Find where the given text appears and provide that cell's center as [x, y] coordinate. 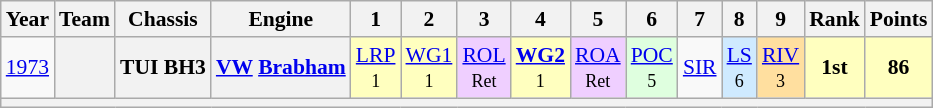
Rank [834, 19]
TUI BH3 [163, 68]
ROARet [598, 68]
4 [540, 19]
2 [428, 19]
8 [740, 19]
5 [598, 19]
Engine [281, 19]
VW Brabham [281, 68]
6 [652, 19]
1st [834, 68]
LRP1 [376, 68]
1 [376, 19]
WG11 [428, 68]
POC5 [652, 68]
Year [28, 19]
1973 [28, 68]
9 [780, 19]
86 [899, 68]
SIR [700, 68]
7 [700, 19]
Team [84, 19]
Points [899, 19]
LS6 [740, 68]
RIV3 [780, 68]
ROLRet [484, 68]
WG21 [540, 68]
3 [484, 19]
Chassis [163, 19]
